Scan for the cell matching the given text and deliver its (x, y) coordinate at center. 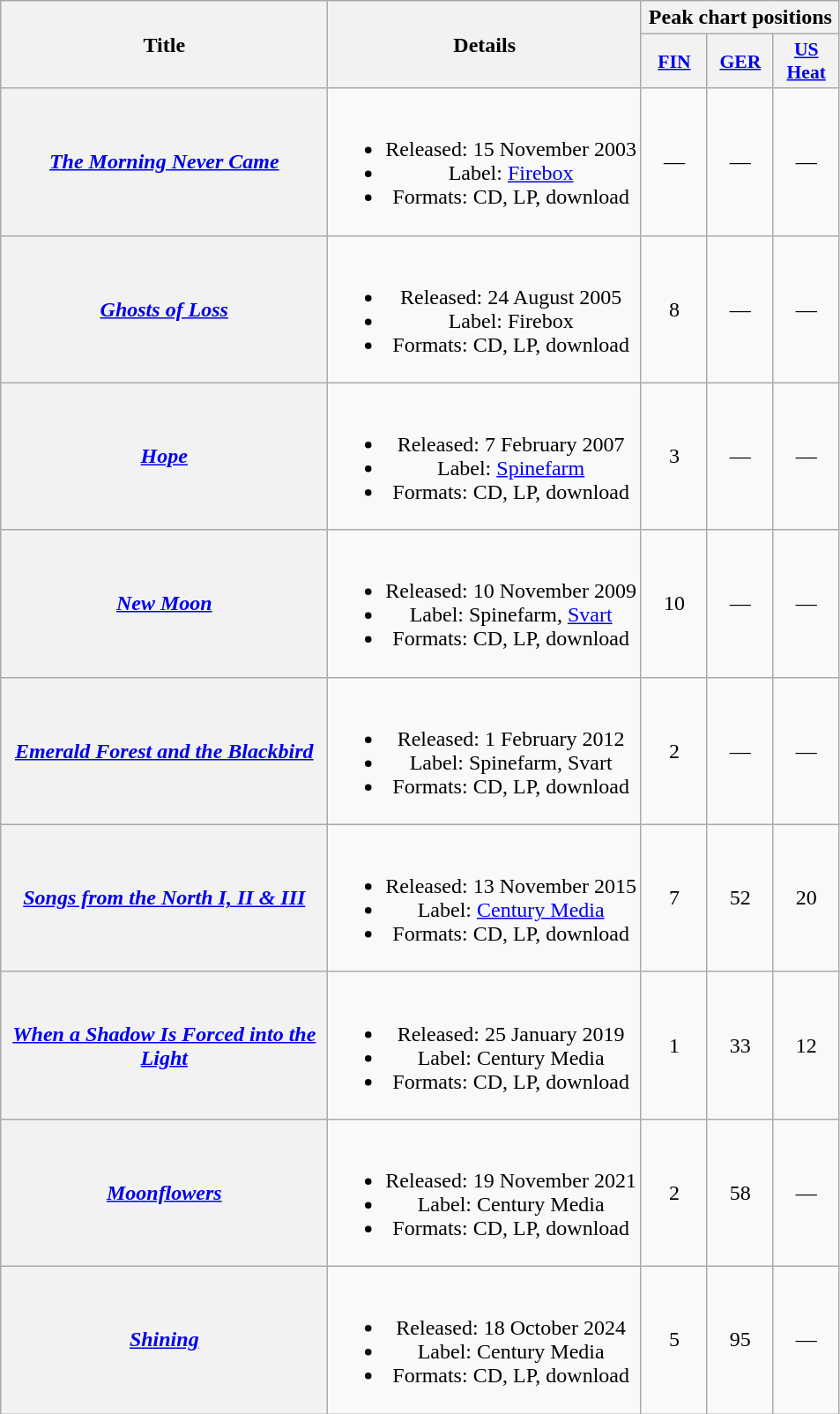
Released: 1 February 2012Label: Spinefarm, SvartFormats: CD, LP, download (485, 751)
5 (673, 1340)
3 (673, 457)
1 (673, 1046)
When a Shadow Is Forced into the Light (164, 1046)
12 (806, 1046)
Released: 18 October 2024Label: Century MediaFormats: CD, LP, download (485, 1340)
FIN (673, 62)
Moonflowers (164, 1192)
Hope (164, 457)
10 (673, 603)
Peak chart positions (740, 18)
52 (740, 897)
20 (806, 897)
Shining (164, 1340)
New Moon (164, 603)
Released: 7 February 2007Label: SpinefarmFormats: CD, LP, download (485, 457)
The Morning Never Came (164, 162)
Title (164, 44)
Released: 25 January 2019Label: Century MediaFormats: CD, LP, download (485, 1046)
Released: 13 November 2015Label: Century MediaFormats: CD, LP, download (485, 897)
GER (740, 62)
Released: 15 November 2003Label: FireboxFormats: CD, LP, download (485, 162)
Emerald Forest and the Blackbird (164, 751)
7 (673, 897)
8 (673, 309)
Ghosts of Loss (164, 309)
Details (485, 44)
Songs from the North I, II & III (164, 897)
58 (740, 1192)
Released: 19 November 2021Label: Century MediaFormats: CD, LP, download (485, 1192)
Released: 24 August 2005Label: FireboxFormats: CD, LP, download (485, 309)
33 (740, 1046)
US Heat (806, 62)
Released: 10 November 2009Label: Spinefarm, SvartFormats: CD, LP, download (485, 603)
95 (740, 1340)
